Return the [x, y] coordinate for the center point of the cell that contains the specified text.  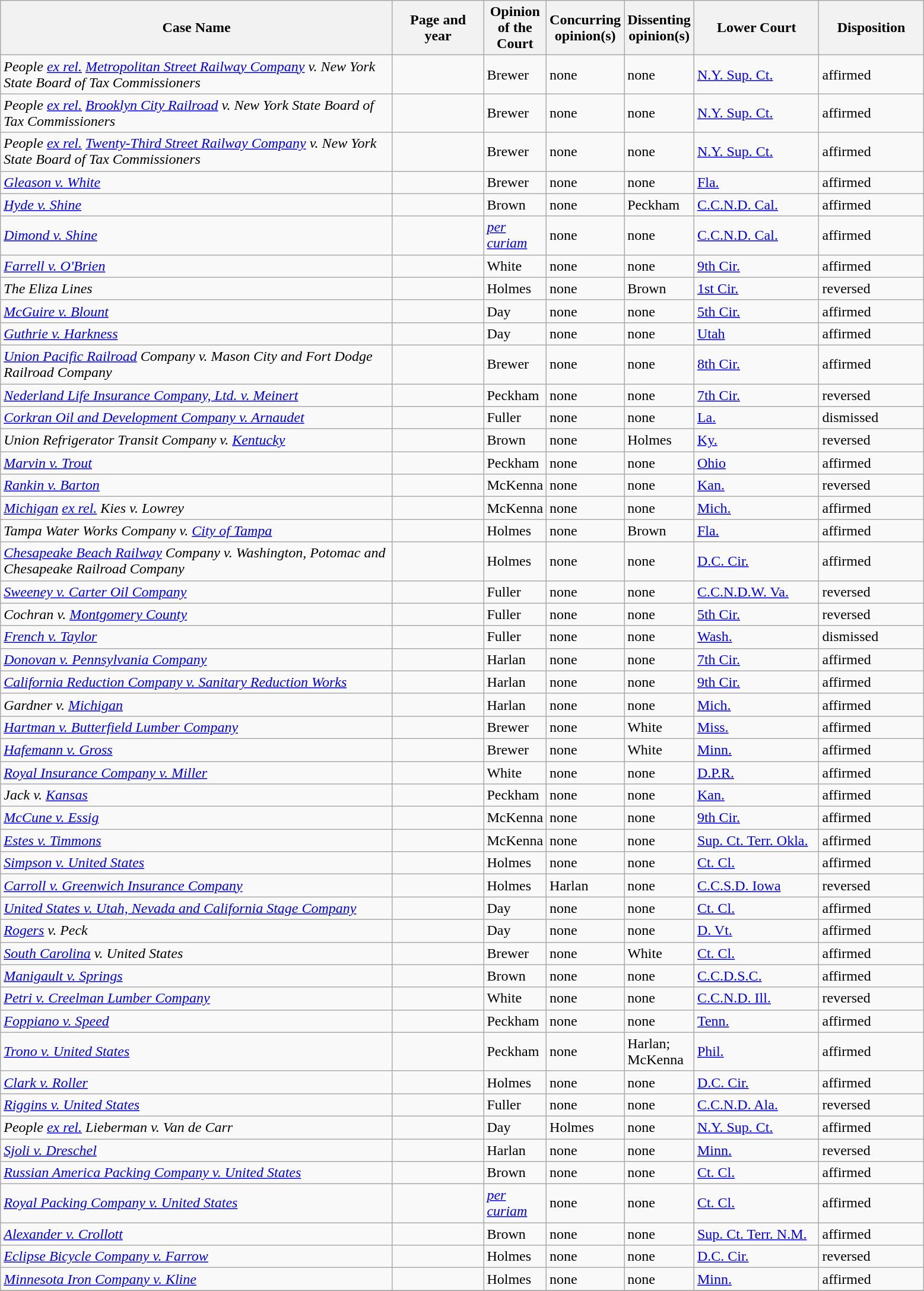
C.C.D.S.C. [756, 976]
Union Pacific Railroad Company v. Mason City and Fort Dodge Railroad Company [197, 364]
Donovan v. Pennsylvania Company [197, 659]
Farrell v. O'Brien [197, 266]
D.P.R. [756, 772]
Utah [756, 334]
Trono v. United States [197, 1052]
McCune v. Essig [197, 818]
People ex rel. Metropolitan Street Railway Company v. New York State Board of Tax Commissioners [197, 75]
Simpson v. United States [197, 863]
Sweeney v. Carter Oil Company [197, 592]
United States v. Utah, Nevada and California Stage Company [197, 908]
Manigault v. Springs [197, 976]
Marvin v. Trout [197, 463]
Royal Packing Company v. United States [197, 1204]
South Carolina v. United States [197, 953]
Nederland Life Insurance Company, Ltd. v. Meinert [197, 395]
Gleason v. White [197, 182]
Corkran Oil and Development Company v. Arnaudet [197, 418]
Page and year [438, 28]
Clark v. Roller [197, 1082]
Sjoli v. Dreschel [197, 1150]
Opinion of the Court [515, 28]
Disposition [871, 28]
People ex rel. Brooklyn City Railroad v. New York State Board of Tax Commissioners [197, 113]
Hafemann v. Gross [197, 750]
Hyde v. Shine [197, 205]
Sup. Ct. Terr. Okla. [756, 840]
Foppiano v. Speed [197, 1021]
Michigan ex rel. Kies v. Lowrey [197, 508]
Eclipse Bicycle Company v. Farrow [197, 1257]
Tampa Water Works Company v. City of Tampa [197, 531]
Rankin v. Barton [197, 486]
C.C.N.D.W. Va. [756, 592]
Tenn. [756, 1021]
Dimond v. Shine [197, 235]
People ex rel. Twenty-Third Street Railway Company v. New York State Board of Tax Commissioners [197, 152]
Gardner v. Michigan [197, 705]
D. Vt. [756, 931]
Miss. [756, 727]
Union Refrigerator Transit Company v. Kentucky [197, 440]
Cochran v. Montgomery County [197, 614]
The Eliza Lines [197, 288]
Petri v. Creelman Lumber Company [197, 998]
Phil. [756, 1052]
Wash. [756, 637]
C.C.S.D. Iowa [756, 886]
Concurring opinion(s) [585, 28]
Rogers v. Peck [197, 931]
C.C.N.D. Ill. [756, 998]
California Reduction Company v. Sanitary Reduction Works [197, 682]
People ex rel. Lieberman v. Van de Carr [197, 1127]
1st Cir. [756, 288]
C.C.N.D. Ala. [756, 1105]
Hartman v. Butterfield Lumber Company [197, 727]
McGuire v. Blount [197, 311]
Carroll v. Greenwich Insurance Company [197, 886]
Minnesota Iron Company v. Kline [197, 1279]
Estes v. Timmons [197, 840]
Chesapeake Beach Railway Company v. Washington, Potomac and Chesapeake Railroad Company [197, 562]
La. [756, 418]
Dissenting opinion(s) [659, 28]
Ky. [756, 440]
French v. Taylor [197, 637]
Riggins v. United States [197, 1105]
Alexander v. Crollott [197, 1234]
Guthrie v. Harkness [197, 334]
Harlan; McKenna [659, 1052]
8th Cir. [756, 364]
Royal Insurance Company v. Miller [197, 772]
Sup. Ct. Terr. N.M. [756, 1234]
Ohio [756, 463]
Lower Court [756, 28]
Russian America Packing Company v. United States [197, 1173]
Case Name [197, 28]
Jack v. Kansas [197, 795]
